From the cell containing the given text, extract its center point as (x, y) coordinate. 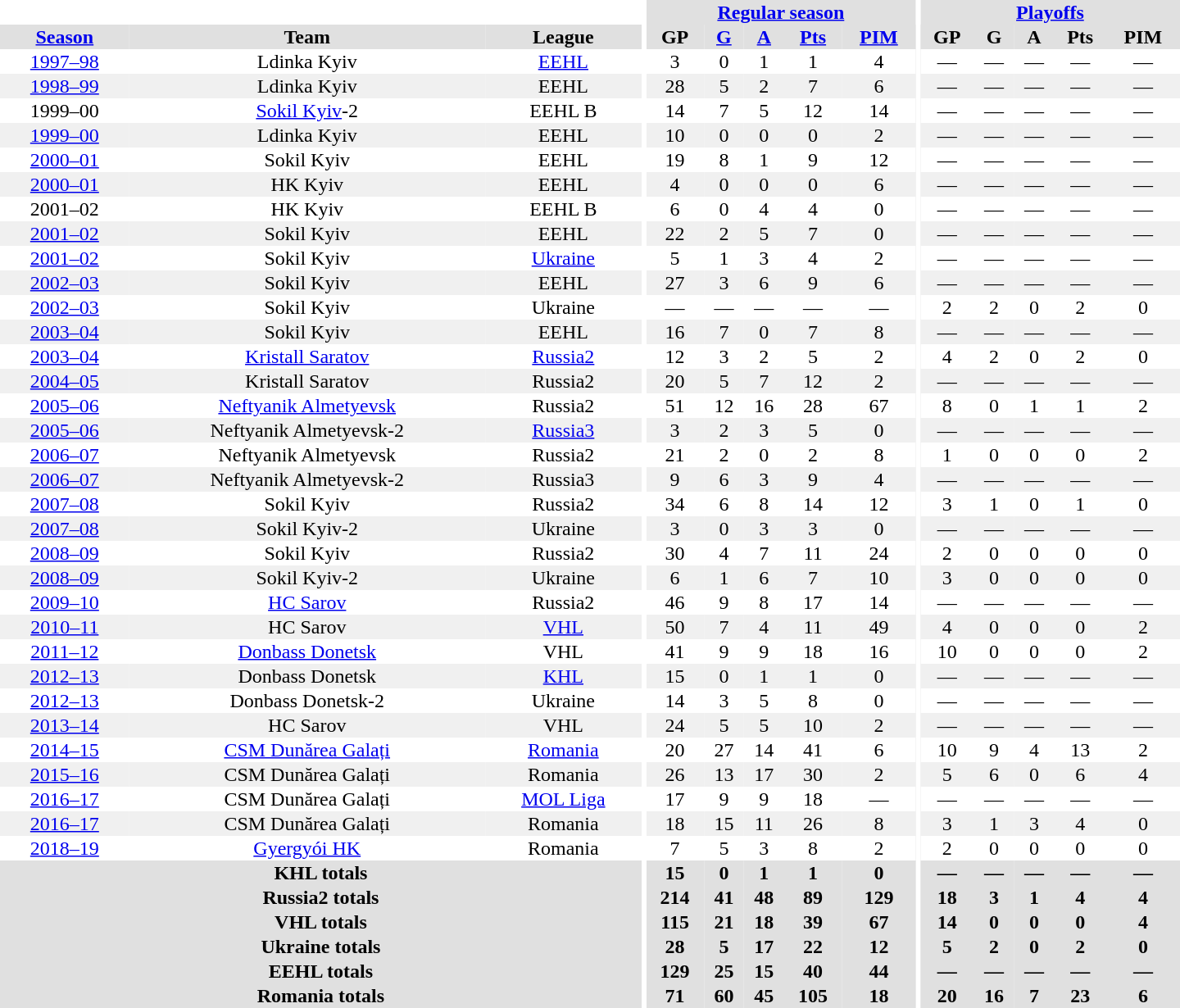
KHL (564, 676)
Gyergyói HK (307, 848)
2014–15 (65, 750)
105 (813, 996)
51 (675, 406)
25 (724, 971)
2010–11 (65, 627)
KHL totals (321, 873)
Russia2 totals (321, 897)
46 (675, 602)
50 (675, 627)
Regular season (780, 12)
Romania totals (321, 996)
71 (675, 996)
League (564, 37)
23 (1080, 996)
89 (813, 897)
49 (878, 627)
60 (724, 996)
39 (813, 922)
34 (675, 504)
Team (307, 37)
40 (813, 971)
19 (675, 160)
Donbass Donetsk-2 (307, 701)
214 (675, 897)
EEHL totals (321, 971)
MOL Liga (564, 799)
1997–98 (65, 61)
44 (878, 971)
2015–16 (65, 774)
2011–12 (65, 652)
2004–05 (65, 381)
2018–19 (65, 848)
2013–14 (65, 725)
45 (764, 996)
48 (764, 897)
1998–99 (65, 86)
Ukraine totals (321, 947)
Playoffs (1051, 12)
VHL totals (321, 922)
2009–10 (65, 602)
115 (675, 922)
Season (65, 37)
